Capture the cell that displays the provided text and extract its (X, Y) central coordinate. 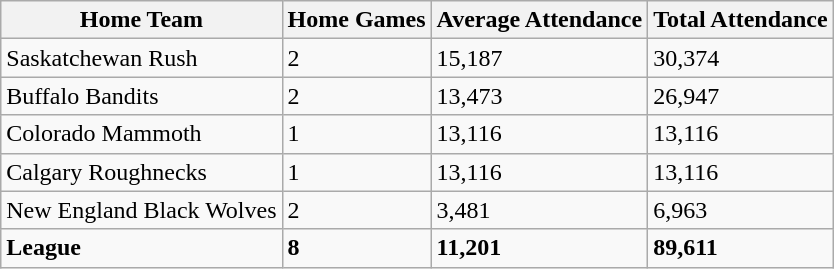
26,947 (741, 96)
15,187 (540, 58)
30,374 (741, 58)
6,963 (741, 210)
Home Games (356, 20)
Average Attendance (540, 20)
13,473 (540, 96)
89,611 (741, 248)
11,201 (540, 248)
Buffalo Bandits (142, 96)
Saskatchewan Rush (142, 58)
Home Team (142, 20)
3,481 (540, 210)
New England Black Wolves (142, 210)
League (142, 248)
Calgary Roughnecks (142, 172)
8 (356, 248)
Colorado Mammoth (142, 134)
Total Attendance (741, 20)
